Scan for the cell matching the given text and deliver its (X, Y) coordinate at center. 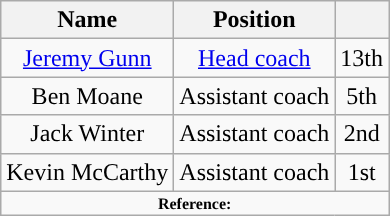
Ben Moane (88, 96)
Jack Winter (88, 134)
Kevin McCarthy (88, 172)
13th (362, 58)
Head coach (254, 58)
5th (362, 96)
1st (362, 172)
Position (254, 20)
Reference: (195, 203)
Name (88, 20)
2nd (362, 134)
Jeremy Gunn (88, 58)
